Locate the cell with the specified text and output its [x, y] center coordinate. 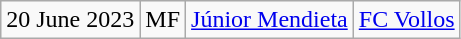
Júnior Mendieta [270, 20]
20 June 2023 [70, 20]
FC Vollos [406, 20]
MF [163, 20]
